From the cell containing the given text, extract its center point as [X, Y] coordinate. 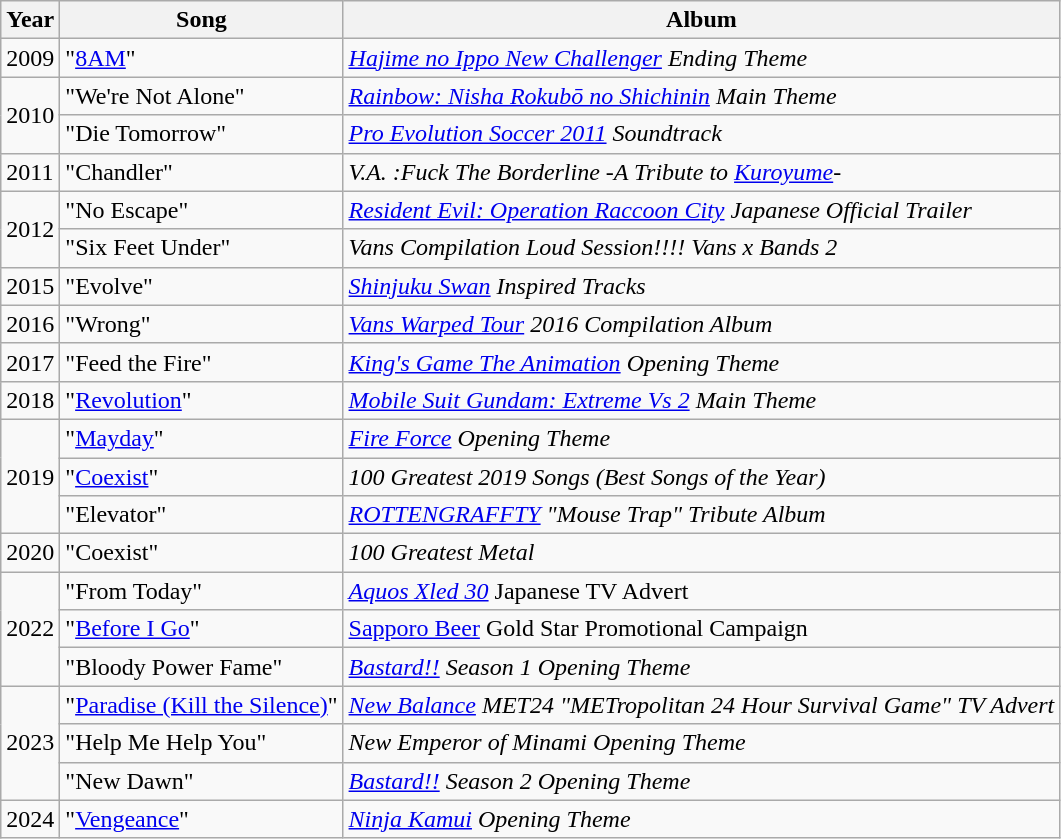
"Paradise (Kill the Silence)" [202, 705]
100 Greatest 2019 Songs (Best Songs of the Year) [702, 477]
"New Dawn" [202, 781]
Vans Compilation Loud Session!!!! Vans x Bands 2 [702, 248]
Song [202, 20]
2010 [30, 115]
Shinjuku Swan Inspired Tracks [702, 286]
"Help Me Help You" [202, 743]
ROTTENGRAFFTY "Mouse Trap" Tribute Album [702, 515]
Bastard!! Season 2 Opening Theme [702, 781]
"Die Tomorrow" [202, 134]
Hajime no Ippo New Challenger Ending Theme [702, 58]
"8AM" [202, 58]
"Chandler" [202, 172]
2024 [30, 819]
2016 [30, 324]
"Mayday" [202, 438]
2015 [30, 286]
"Six Feet Under" [202, 248]
Bastard!! Season 1 Opening Theme [702, 667]
"Bloody Power Fame" [202, 667]
"From Today" [202, 591]
"Evolve" [202, 286]
Sapporo Beer Gold Star Promotional Campaign [702, 629]
Mobile Suit Gundam: Extreme Vs 2 Main Theme [702, 400]
2017 [30, 362]
Vans Warped Tour 2016 Compilation Album [702, 324]
"Feed the Fire" [202, 362]
New Emperor of Minami Opening Theme [702, 743]
Aquos Xled 30 Japanese TV Advert [702, 591]
"Before I Go" [202, 629]
V.A. :Fuck The Borderline -A Tribute to Kuroyume- [702, 172]
"No Escape" [202, 210]
"Wrong" [202, 324]
Year [30, 20]
Album [702, 20]
2022 [30, 629]
King's Game The Animation Opening Theme [702, 362]
2011 [30, 172]
2012 [30, 229]
"Elevator" [202, 515]
Fire Force Opening Theme [702, 438]
2019 [30, 476]
New Balance MET24 "METropolitan 24 Hour Survival Game" TV Advert [702, 705]
"Revolution" [202, 400]
Pro Evolution Soccer 2011 Soundtrack [702, 134]
100 Greatest Metal [702, 553]
2020 [30, 553]
2023 [30, 743]
Resident Evil: Operation Raccoon City Japanese Official Trailer [702, 210]
2018 [30, 400]
2009 [30, 58]
Rainbow: Nisha Rokubō no Shichinin Main Theme [702, 96]
"We're Not Alone" [202, 96]
Ninja Kamui Opening Theme [702, 819]
"Vengeance" [202, 819]
